Provide the (x, y) coordinate of the cell's center where the given text is located.  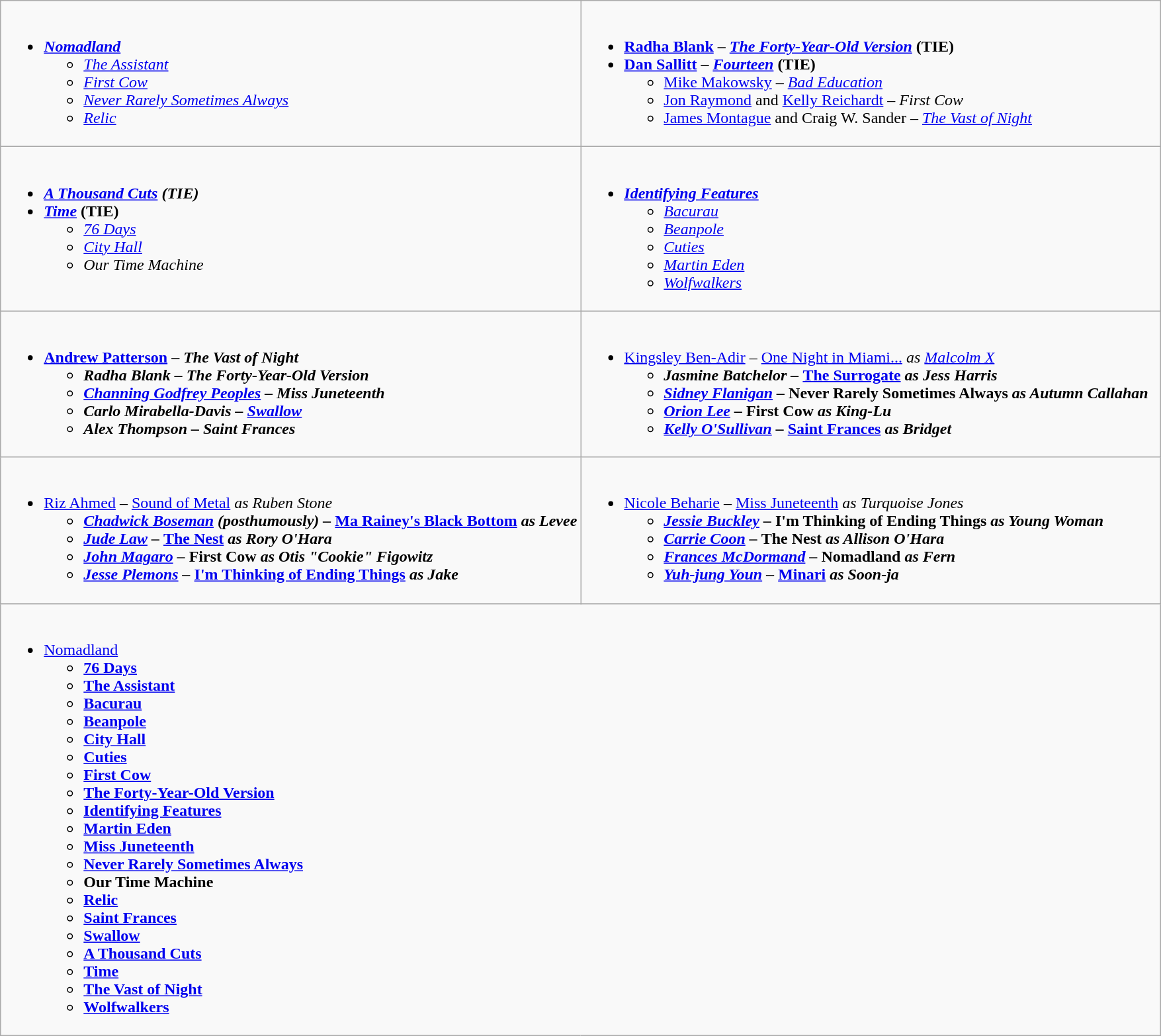
Identifying FeaturesBacurauBeanpoleCutiesMartin EdenWolfwalkers (871, 229)
A Thousand Cuts (TIE)Time (TIE)76 DaysCity HallOur Time Machine (291, 229)
NomadlandThe AssistantFirst CowNever Rarely Sometimes AlwaysRelic (291, 74)
